Detect which cell encompasses the target text, then output its [x, y] center coordinate. 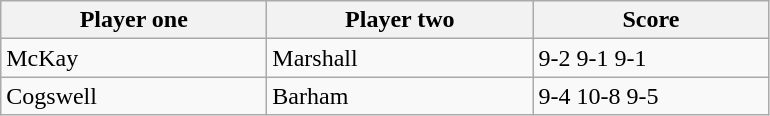
Cogswell [134, 96]
Score [651, 20]
9-2 9-1 9-1 [651, 58]
Player one [134, 20]
Player two [400, 20]
Barham [400, 96]
9-4 10-8 9-5 [651, 96]
Marshall [400, 58]
McKay [134, 58]
